Pinpoint the cell where the given text exists, returning its (X, Y) midpoint coordinate. 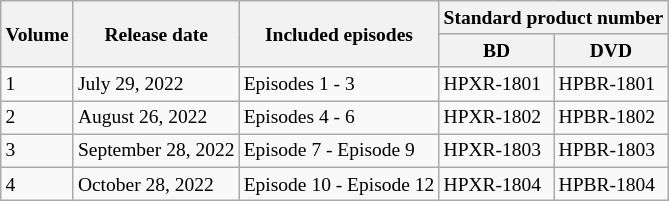
1 (37, 84)
HPBR-1803 (611, 150)
Included episodes (339, 34)
July 29, 2022 (156, 84)
HPXR-1803 (496, 150)
HPBR-1801 (611, 84)
4 (37, 184)
2 (37, 118)
3 (37, 150)
HPXR-1801 (496, 84)
Episodes 1 - 3 (339, 84)
Standard product number (554, 18)
Episodes 4 - 6 (339, 118)
Release date (156, 34)
BD (496, 50)
Episode 7 - Episode 9 (339, 150)
Episode 10 - Episode 12 (339, 184)
DVD (611, 50)
HPBR-1804 (611, 184)
Volume (37, 34)
October 28, 2022 (156, 184)
HPBR-1802 (611, 118)
HPXR-1804 (496, 184)
September 28, 2022 (156, 150)
HPXR-1802 (496, 118)
August 26, 2022 (156, 118)
